Determine the (X, Y) coordinate at the center of the cell enclosing the given text.  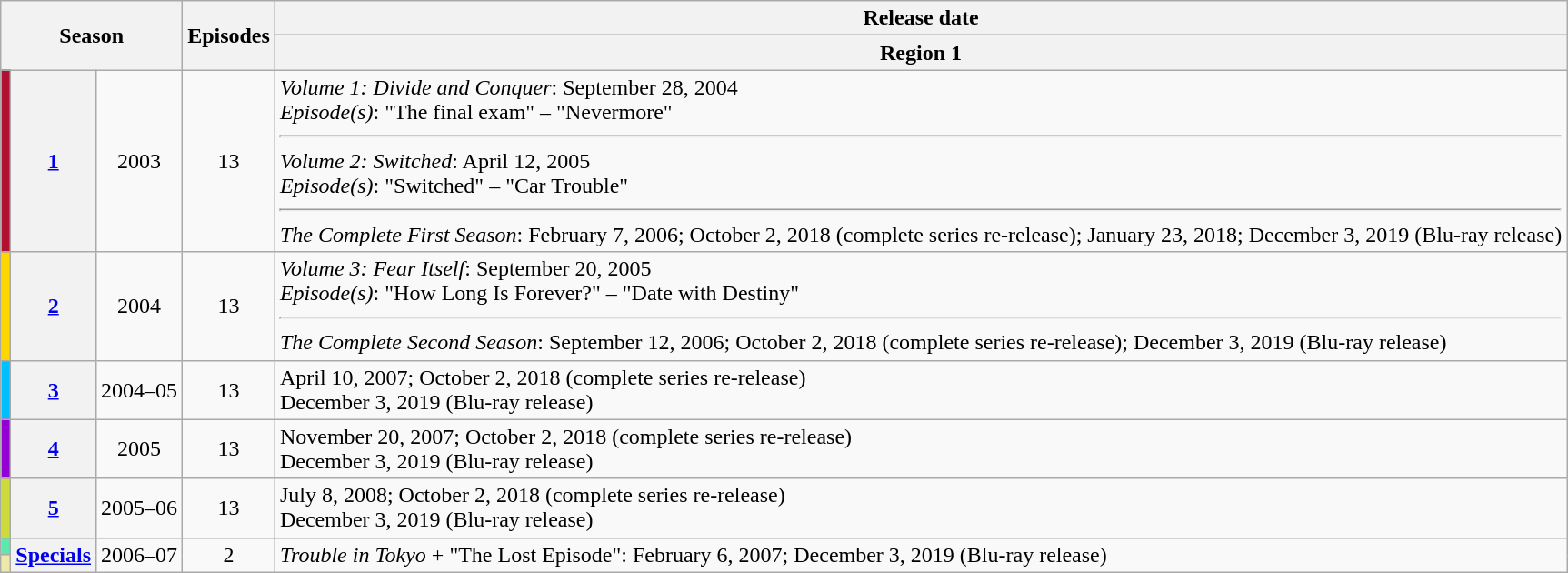
Season (92, 35)
Episodes (229, 35)
3 (54, 389)
April 10, 2007; October 2, 2018 (complete series re-release)December 3, 2019 (Blu-ray release) (920, 389)
2004 (140, 306)
1 (54, 161)
2005 (140, 449)
July 8, 2008; October 2, 2018 (complete series re-release)December 3, 2019 (Blu-ray release) (920, 508)
Release date (920, 18)
Specials (54, 555)
2005–06 (140, 508)
4 (54, 449)
5 (54, 508)
2006–07 (140, 555)
Region 1 (920, 53)
2003 (140, 161)
November 20, 2007; October 2, 2018 (complete series re-release)December 3, 2019 (Blu-ray release) (920, 449)
2004–05 (140, 389)
Trouble in Tokyo + "The Lost Episode": February 6, 2007; December 3, 2019 (Blu-ray release) (920, 555)
